Return the (X, Y) coordinate for the center point of the cell that contains the specified text.  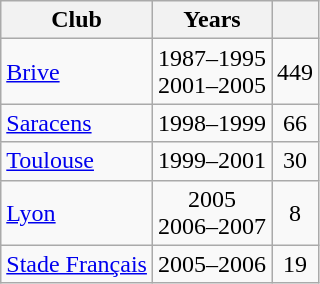
2005–2006 (212, 264)
Brive (77, 72)
1998–1999 (212, 123)
20052006–2007 (212, 212)
449 (296, 72)
Club (77, 20)
19 (296, 264)
8 (296, 212)
1987–19952001–2005 (212, 72)
30 (296, 161)
1999–2001 (212, 161)
Lyon (77, 212)
Saracens (77, 123)
Toulouse (77, 161)
66 (296, 123)
Stade Français (77, 264)
Years (212, 20)
